Capture the cell that displays the provided text and extract its [x, y] central coordinate. 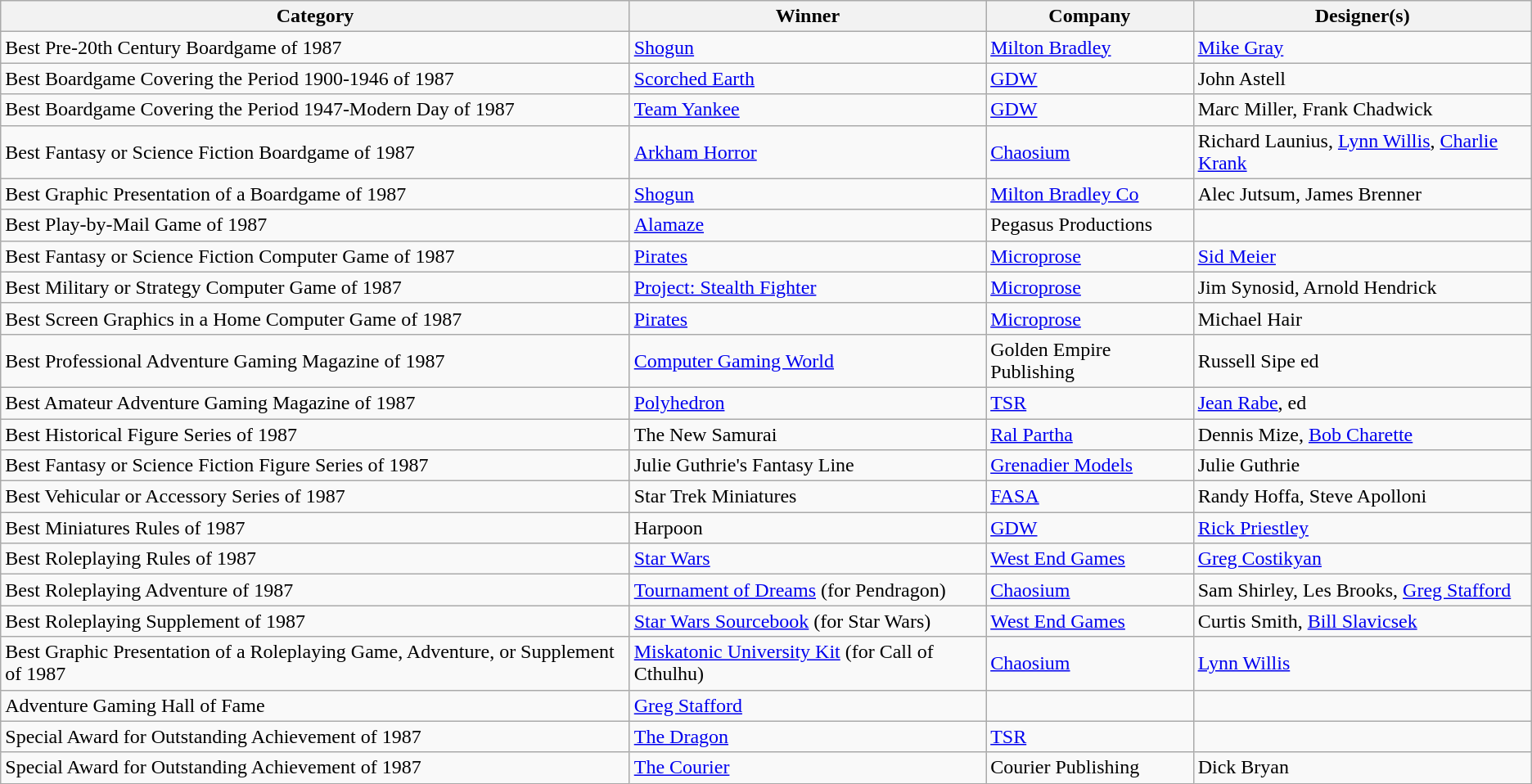
Best Vehicular or Accessory Series of 1987 [315, 497]
Julie Guthrie's Fantasy Line [807, 466]
Winner [807, 16]
Alec Jutsum, James Brenner [1362, 194]
Star Trek Miniatures [807, 497]
Sam Shirley, Les Brooks, Greg Stafford [1362, 590]
Designer(s) [1362, 16]
Star Wars Sourcebook (for Star Wars) [807, 621]
Best Fantasy or Science Fiction Figure Series of 1987 [315, 466]
Jim Synosid, Arnold Hendrick [1362, 287]
Harpoon [807, 528]
Richard Launius, Lynn Willis, Charlie Krank [1362, 152]
Best Fantasy or Science Fiction Computer Game of 1987 [315, 256]
Best Miniatures Rules of 1987 [315, 528]
Golden Empire Publishing [1090, 360]
Courier Publishing [1090, 768]
Best Historical Figure Series of 1987 [315, 435]
Russell Sipe ed [1362, 360]
Greg Stafford [807, 705]
Ral Partha [1090, 435]
Team Yankee [807, 110]
Star Wars [807, 559]
Marc Miller, Frank Chadwick [1362, 110]
Scorched Earth [807, 79]
Milton Bradley [1090, 47]
The Dragon [807, 737]
Best Amateur Adventure Gaming Magazine of 1987 [315, 403]
Category [315, 16]
FASA [1090, 497]
Sid Meier [1362, 256]
Greg Costikyan [1362, 559]
Mike Gray [1362, 47]
Dennis Mize, Bob Charette [1362, 435]
The Courier [807, 768]
Best Military or Strategy Computer Game of 1987 [315, 287]
Arkham Horror [807, 152]
Best Professional Adventure Gaming Magazine of 1987 [315, 360]
Milton Bradley Co [1090, 194]
Computer Gaming World [807, 360]
Best Pre-20th Century Boardgame of 1987 [315, 47]
Best Graphic Presentation of a Roleplaying Game, Adventure, or Supplement of 1987 [315, 663]
Polyhedron [807, 403]
Julie Guthrie [1362, 466]
Miskatonic University Kit (for Call of Cthulhu) [807, 663]
Best Graphic Presentation of a Boardgame of 1987 [315, 194]
Adventure Gaming Hall of Fame [315, 705]
Michael Hair [1362, 318]
Best Roleplaying Supplement of 1987 [315, 621]
Lynn Willis [1362, 663]
Pegasus Productions [1090, 225]
Randy Hoffa, Steve Apolloni [1362, 497]
Company [1090, 16]
Best Roleplaying Adventure of 1987 [315, 590]
John Astell [1362, 79]
Jean Rabe, ed [1362, 403]
Alamaze [807, 225]
Best Roleplaying Rules of 1987 [315, 559]
Grenadier Models [1090, 466]
Best Play-by-Mail Game of 1987 [315, 225]
Best Fantasy or Science Fiction Boardgame of 1987 [315, 152]
Project: Stealth Fighter [807, 287]
The New Samurai [807, 435]
Curtis Smith, Bill Slavicsek [1362, 621]
Best Boardgame Covering the Period 1947-Modern Day of 1987 [315, 110]
Best Boardgame Covering the Period 1900-1946 of 1987 [315, 79]
Rick Priestley [1362, 528]
Best Screen Graphics in a Home Computer Game of 1987 [315, 318]
Dick Bryan [1362, 768]
Tournament of Dreams (for Pendragon) [807, 590]
